Detect which cell encompasses the target text, then output its (X, Y) center coordinate. 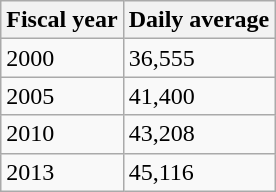
2005 (62, 96)
Daily average (199, 20)
2010 (62, 134)
2013 (62, 172)
45,116 (199, 172)
43,208 (199, 134)
41,400 (199, 96)
36,555 (199, 58)
2000 (62, 58)
Fiscal year (62, 20)
